From the cell containing the given text, extract its center point as (X, Y) coordinate. 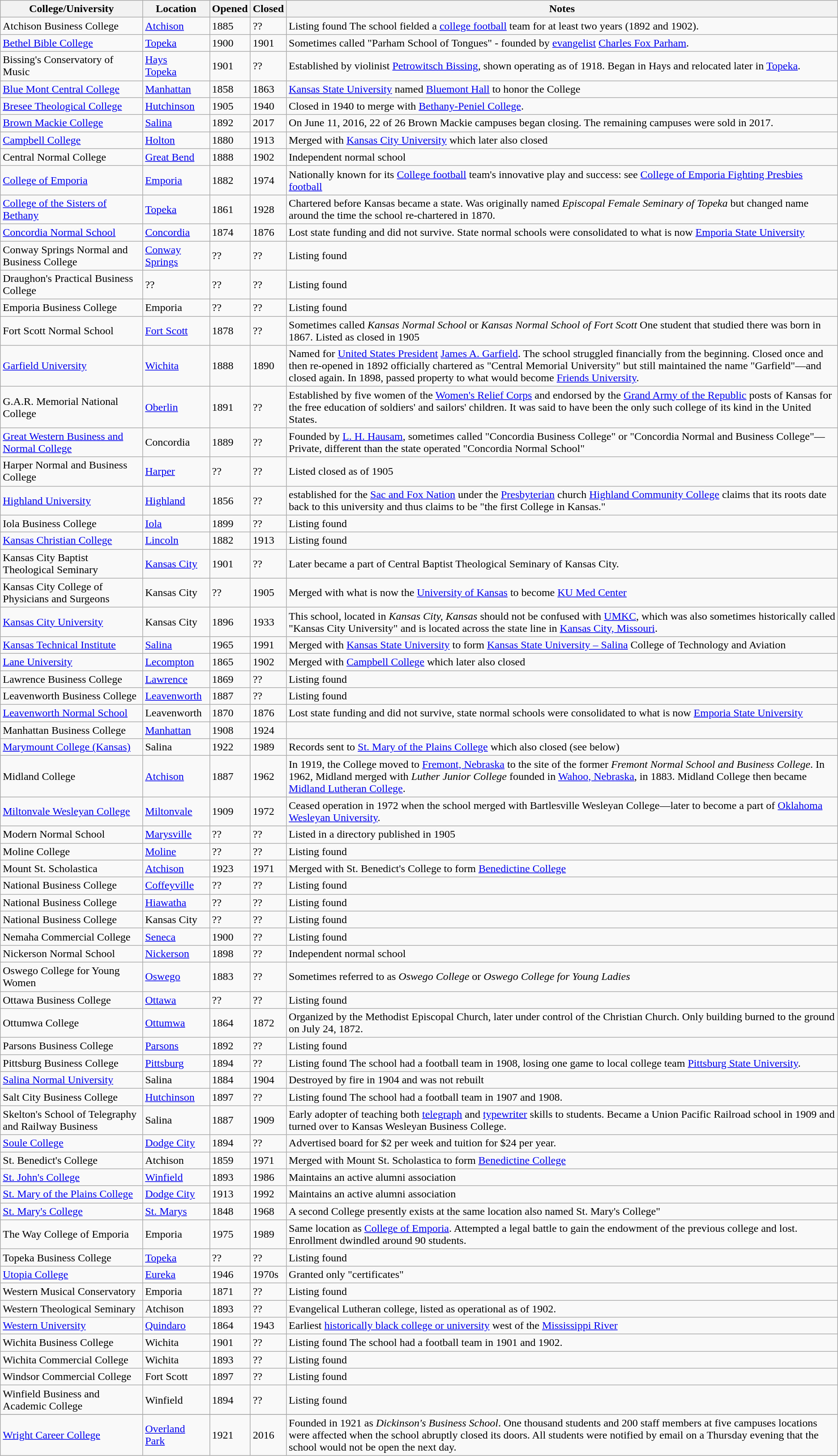
Moline College (72, 851)
St. Marys (176, 1211)
Nemaha Commercial College (72, 937)
Lost state funding and did not survive, state normal schools were consolidated to what is now Emporia State University (562, 713)
1992 (268, 1194)
Winfield Business and Academic College (72, 1400)
1972 (268, 812)
Records sent to St. Mary of the Plains College which also closed (see below) (562, 747)
Listed in a directory published in 1905 (562, 834)
1968 (268, 1211)
Sometimes referred to as Oswego College or Oswego College for Young Ladies (562, 976)
Parsons (176, 1046)
Blue Mont Central College (72, 89)
1878 (230, 331)
1869 (230, 679)
Topeka Business College (72, 1257)
Miltonvale Wesleyan College (72, 812)
1874 (230, 232)
Highland University (72, 500)
Merged with Campbell College which later also closed (562, 662)
Earliest historically black college or university west of the Mississippi River (562, 1326)
Concordia Normal School (72, 232)
Leavenworth Business College (72, 696)
Atchison Business College (72, 26)
Iola (176, 524)
Merged with what is now the University of Kansas to become KU Med Center (562, 592)
1890 (268, 366)
Ottawa Business College (72, 1000)
Oswego (176, 976)
Nickerson Normal School (72, 954)
Marysville (176, 834)
1889 (230, 442)
Oswego College for Young Women (72, 976)
Leavenworth Normal School (72, 713)
Eureka (176, 1274)
1923 (230, 868)
Bissing's Conservatory of Music (72, 66)
Bethel Bible College (72, 43)
Listing found The school had a football team in 1901 and 1902. (562, 1343)
Evangelical Lutheran college, listed as operational as of 1902. (562, 1309)
Listing found The school had a football team in 1908, losing one game to local college team Pittsburg State University. (562, 1063)
Utopia College (72, 1274)
Kansas City University (72, 622)
Moline (176, 851)
Wright Career College (72, 1435)
Established by violinist Petrowitsch Bissing, shown operating as of 1918. Began in Hays and relocated later in Topeka. (562, 66)
Overland Park (176, 1435)
1863 (268, 89)
Pittsburg (176, 1063)
College of Emporia (72, 180)
Central Normal College (72, 157)
Modern Normal School (72, 834)
2016 (268, 1435)
Mount St. Scholastica (72, 868)
Lawrence Business College (72, 679)
1991 (268, 645)
Location (176, 9)
1870 (230, 713)
Nickerson (176, 954)
1908 (230, 730)
1965 (230, 645)
Ottumwa (176, 1023)
Coffeyville (176, 886)
1898 (230, 954)
Fort Scott Normal School (72, 331)
1858 (230, 89)
Closed in 1940 to merge with Bethany-Peniel College. (562, 106)
Nationally known for its College football team's innovative play and success: see College of Emporia Fighting Presbies football (562, 180)
Midland College (72, 776)
Kansas City College of Physicians and Surgeons (72, 592)
Listing found The school had a football team in 1907 and 1908. (562, 1097)
Lincoln (176, 541)
Merged with Kansas State University to form Kansas State University – Salina College of Technology and Aviation (562, 645)
Wichita Business College (72, 1343)
1848 (230, 1211)
1924 (268, 730)
Parsons Business College (72, 1046)
Western Musical Conservatory (72, 1291)
Bresee Theological College (72, 106)
Campbell College (72, 140)
1871 (230, 1291)
Western Theological Seminary (72, 1309)
1872 (268, 1023)
Ceased operation in 1972 when the school merged with Bartlesville Wesleyan College—later to become a part of Oklahoma Wesleyan University. (562, 812)
Salt City Business College (72, 1097)
1856 (230, 500)
1940 (268, 106)
Listing found The school fielded a college football team for at least two years (1892 and 1902). (562, 26)
1883 (230, 976)
1891 (230, 407)
Closed (268, 9)
Merged with St. Benedict's College to form Benedictine College (562, 868)
Highland (176, 500)
Organized by the Methodist Episcopal Church, later under control of the Christian Church. Only building burned to the ground on July 24, 1872. (562, 1023)
Kansas Technical Institute (72, 645)
Later became a part of Central Baptist Theological Seminary of Kansas City. (562, 564)
1928 (268, 209)
1880 (230, 140)
The Way College of Emporia (72, 1234)
Ottumwa College (72, 1023)
Great Bend (176, 157)
Lawrence (176, 679)
Kansas Christian College (72, 541)
Western University (72, 1326)
College/University (72, 9)
Conway Springs (176, 255)
2017 (268, 123)
1865 (230, 662)
Lane University (72, 662)
Hiawatha (176, 903)
Holton (176, 140)
Wichita Commercial College (72, 1360)
A second College presently exists at the same location also named St. Mary's College" (562, 1211)
1859 (230, 1160)
Merged with Kansas City University which later also closed (562, 140)
1885 (230, 26)
1943 (268, 1326)
Oberlin (176, 407)
Opened (230, 9)
Kansas State University named Bluemont Hall to honor the College (562, 89)
Windsor Commercial College (72, 1377)
1986 (268, 1177)
1970s (268, 1274)
Sometimes called "Parham School of Tongues" - founded by evangelist Charles Fox Parham. (562, 43)
G.A.R. Memorial National College (72, 407)
Destroyed by fire in 1904 and was not rebuilt (562, 1080)
1922 (230, 747)
Marymount College (Kansas) (72, 747)
Listed closed as of 1905 (562, 472)
Conway Springs Normal and Business College (72, 255)
1974 (268, 180)
Granted only "certificates" (562, 1274)
St. Mary of the Plains College (72, 1194)
Emporia Business College (72, 308)
Ottawa (176, 1000)
St. John's College (72, 1177)
1884 (230, 1080)
1899 (230, 524)
Manhattan Business College (72, 730)
Harper (176, 472)
1896 (230, 622)
Kansas City Baptist Theological Seminary (72, 564)
On June 11, 2016, 22 of 26 Brown Mackie campuses began closing. The remaining campuses were sold in 2017. (562, 123)
Garfield University (72, 366)
Harper Normal and Business College (72, 472)
1861 (230, 209)
Advertised board for $2 per week and tuition for $24 per year. (562, 1143)
1962 (268, 776)
College of the Sisters of Bethany (72, 209)
1946 (230, 1274)
Merged with Mount St. Scholastica to form Benedictine College (562, 1160)
Quindaro (176, 1326)
St. Benedict's College (72, 1160)
Miltonvale (176, 812)
Salina Normal University (72, 1080)
Pittsburg Business College (72, 1063)
Soule College (72, 1143)
Lecompton (176, 662)
1933 (268, 622)
Brown Mackie College (72, 123)
Skelton's School of Telegraphy and Railway Business (72, 1120)
Sometimes called Kansas Normal School or Kansas Normal School of Fort Scott One student that studied there was born in 1867. Listed as closed in 1905 (562, 331)
Iola Business College (72, 524)
1904 (268, 1080)
1921 (230, 1435)
1975 (230, 1234)
Notes (562, 9)
Great Western Business and Normal College (72, 442)
HaysTopeka (176, 66)
Lost state funding and did not survive. State normal schools were consolidated to what is now Emporia State University (562, 232)
Draughon's Practical Business College (72, 285)
St. Mary's College (72, 1211)
Seneca (176, 937)
